Search for the cell housing the specified text and yield its (X, Y) center coordinate. 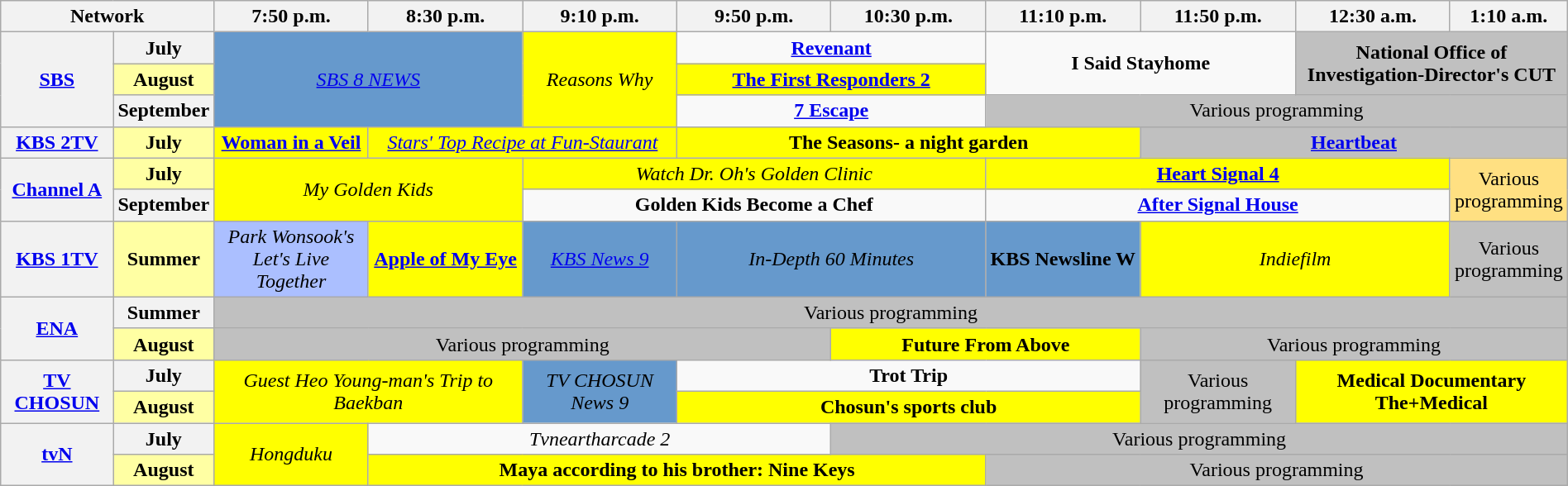
Tvneartharcade 2 (600, 439)
TV CHOSUN (57, 391)
10:30 p.m. (908, 17)
8:30 p.m. (445, 17)
Network (108, 17)
Golden Kids Become a Chef (754, 205)
Heart Signal 4 (1218, 174)
Guest Heo Young-man's Trip to Baekban (369, 391)
The First Responders 2 (830, 79)
In-Depth 60 Minutes (830, 259)
Future From Above (986, 344)
Maya according to his brother: Nine Keys (676, 470)
Channel A (57, 189)
Watch Dr. Oh's Golden Clinic (754, 174)
9:10 p.m. (600, 17)
12:30 a.m. (1373, 17)
My Golden Kids (369, 189)
Hongduku (291, 455)
tvN (57, 455)
Indiefilm (1295, 259)
Chosun's sports club (908, 407)
11:50 p.m. (1218, 17)
SBS (57, 79)
11:10 p.m. (1064, 17)
I Said Stayhome (1141, 64)
Heartbeat (1354, 142)
Stars' Top Recipe at Fun-Staurant (523, 142)
9:50 p.m. (754, 17)
Reasons Why (600, 79)
Park Wonsook's Let's Live Together (291, 259)
ENA (57, 328)
7:50 p.m. (291, 17)
SBS 8 NEWS (369, 79)
Revenant (830, 48)
Woman in a Veil (291, 142)
Apple of My Eye (445, 259)
KBS Newsline W (1064, 259)
Medical Documentary The+Medical (1432, 391)
The Seasons- a night garden (908, 142)
7 Escape (830, 111)
KBS News 9 (600, 259)
TV CHOSUN News 9 (600, 391)
Trot Trip (908, 375)
KBS 1TV (57, 259)
National Office of Investigation-Director's CUT (1432, 64)
KBS 2TV (57, 142)
After Signal House (1218, 205)
1:10 a.m. (1508, 17)
